Identify which cell holds the provided text, then report its (x, y) central coordinate. 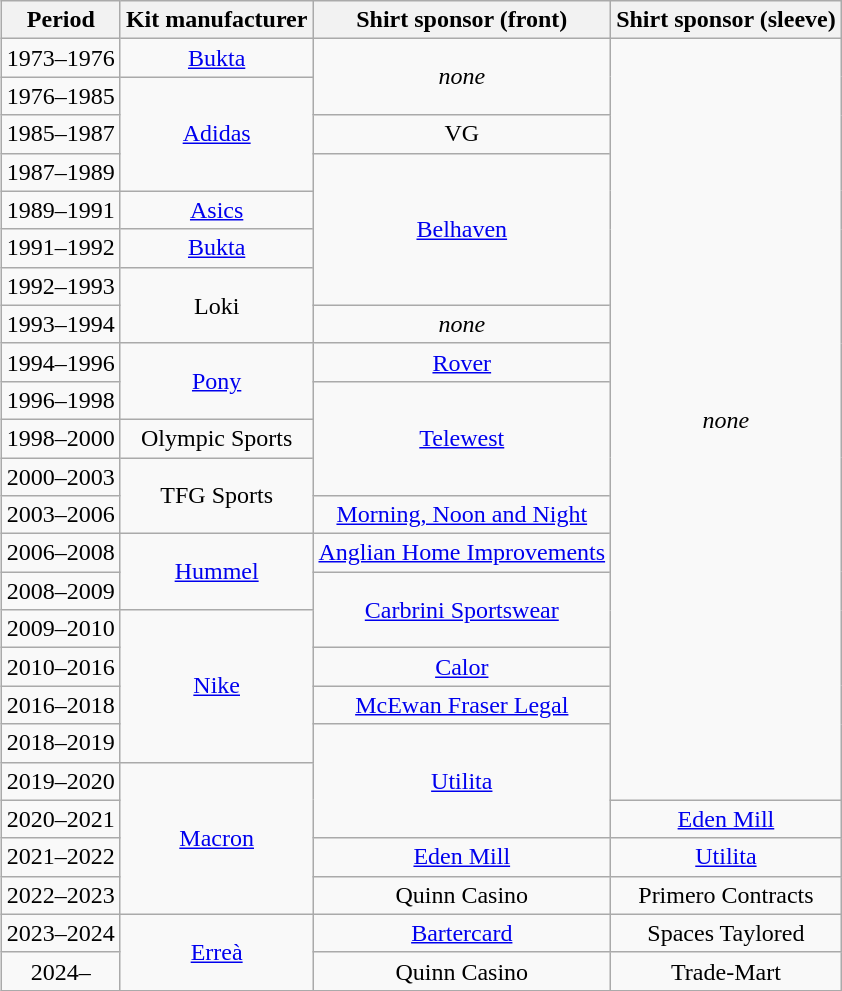
1996–1998 (60, 400)
1989–1991 (60, 210)
Pony (216, 381)
1992–1993 (60, 286)
Primero Contracts (726, 895)
Erreà (216, 952)
2019–2020 (60, 781)
1973–1976 (60, 58)
Shirt sponsor (front) (462, 20)
Macron (216, 838)
Nike (216, 686)
Morning, Noon and Night (462, 515)
2021–2022 (60, 857)
2009–2010 (60, 629)
2016–2018 (60, 705)
2024– (60, 971)
Olympic Sports (216, 438)
1991–1992 (60, 248)
Adidas (216, 134)
Asics (216, 210)
Trade-Mart (726, 971)
Bartercard (462, 933)
1998–2000 (60, 438)
VG (462, 134)
2010–2016 (60, 667)
Telewest (462, 438)
Belhaven (462, 229)
2023–2024 (60, 933)
Spaces Taylored (726, 933)
TFG Sports (216, 496)
1993–1994 (60, 324)
Shirt sponsor (sleeve) (726, 20)
2003–2006 (60, 515)
Anglian Home Improvements (462, 553)
Hummel (216, 572)
Loki (216, 305)
1985–1987 (60, 134)
2006–2008 (60, 553)
McEwan Fraser Legal (462, 705)
1987–1989 (60, 172)
2000–2003 (60, 477)
Calor (462, 667)
2022–2023 (60, 895)
1976–1985 (60, 96)
1994–1996 (60, 362)
Carbrini Sportswear (462, 610)
Rover (462, 362)
Kit manufacturer (216, 20)
2018–2019 (60, 743)
2020–2021 (60, 819)
2008–2009 (60, 591)
Period (60, 20)
